Output the (x, y) coordinate of the center of the cell containing the given text.  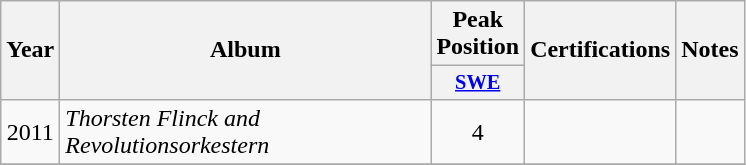
SWE (478, 83)
Certifications (600, 50)
Thorsten Flinck and Revolutionsorkestern (246, 132)
4 (478, 132)
Album (246, 50)
2011 (30, 132)
Peak Position (478, 34)
Year (30, 50)
Notes (710, 50)
